Return [x, y] of the center of cell containing provided text 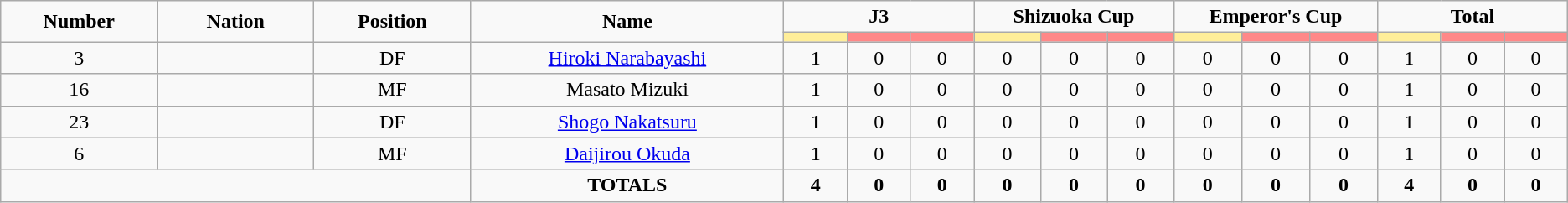
16 [79, 90]
Total [1473, 17]
Position [392, 22]
Name [627, 22]
Nation [236, 22]
J3 [879, 17]
Hiroki Narabayashi [627, 58]
TOTALS [627, 185]
Shogo Nakatsuru [627, 122]
Shizuoka Cup [1074, 17]
Daijirou Okuda [627, 154]
Number [79, 22]
3 [79, 58]
Emperor's Cup [1275, 17]
Masato Mizuki [627, 90]
6 [79, 154]
23 [79, 122]
